Extract the (x, y) coordinate from the center of the cell holding the provided text.  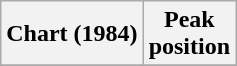
Chart (1984) (72, 34)
Peakposition (189, 34)
